Scan for the cell matching the given text and deliver its (x, y) coordinate at center. 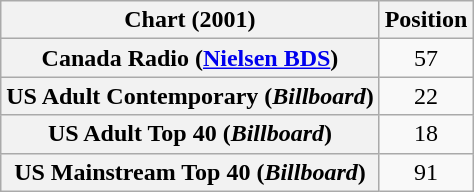
57 (426, 58)
US Adult Contemporary (Billboard) (190, 96)
Chart (2001) (190, 20)
US Mainstream Top 40 (Billboard) (190, 172)
Position (426, 20)
22 (426, 96)
US Adult Top 40 (Billboard) (190, 134)
91 (426, 172)
Canada Radio (Nielsen BDS) (190, 58)
18 (426, 134)
